Identify which cell holds the provided text, then report its (X, Y) central coordinate. 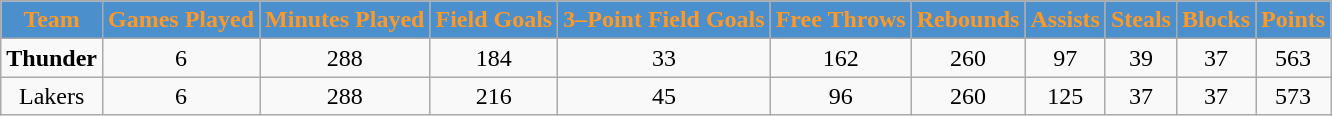
45 (664, 96)
3–Point Field Goals (664, 20)
162 (840, 58)
39 (1140, 58)
Assists (1065, 20)
97 (1065, 58)
563 (1294, 58)
Games Played (182, 20)
Free Throws (840, 20)
184 (494, 58)
Lakers (52, 96)
Thunder (52, 58)
Steals (1140, 20)
33 (664, 58)
216 (494, 96)
Team (52, 20)
573 (1294, 96)
Minutes Played (345, 20)
96 (840, 96)
Points (1294, 20)
Blocks (1216, 20)
Field Goals (494, 20)
Rebounds (968, 20)
125 (1065, 96)
